From the cell containing the given text, extract its center point as (X, Y) coordinate. 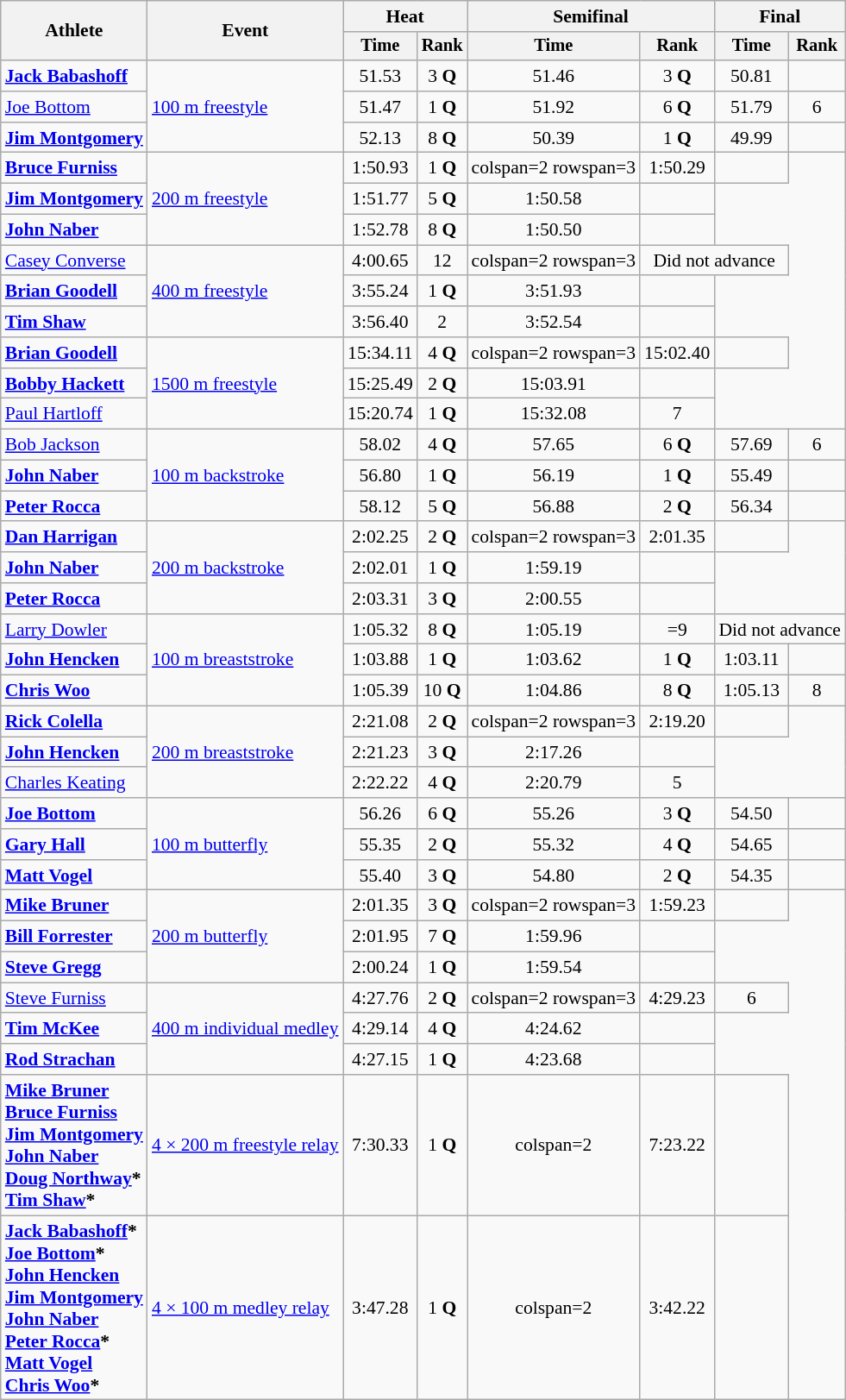
2:21.08 (380, 722)
Jack Babashoff (74, 76)
1:50.50 (554, 230)
Tim Shaw (74, 322)
Matt Vogel (74, 876)
1:04.86 (554, 691)
200 m backstroke (245, 568)
1:50.58 (554, 199)
4:27.76 (380, 998)
51.53 (380, 76)
1:52.78 (380, 230)
Chris Woo (74, 691)
1:03.11 (751, 660)
55.35 (380, 844)
3:42.22 (677, 1308)
2:00.55 (554, 599)
400 m individual medley (245, 1028)
2:19.20 (677, 722)
55.26 (554, 813)
1:05.39 (380, 691)
Event (245, 31)
Bruce Furniss (74, 168)
57.69 (751, 445)
1:50.93 (380, 168)
3:47.28 (380, 1308)
15:20.74 (380, 414)
1500 m freestyle (245, 383)
52.13 (380, 138)
3:51.93 (554, 292)
51.79 (751, 107)
Heat (405, 16)
4:29.23 (677, 998)
2:03.31 (380, 599)
200 m breaststroke (245, 752)
12 (442, 261)
58.12 (380, 506)
54.65 (751, 844)
15:34.11 (380, 353)
2:21.23 (380, 752)
Bill Forrester (74, 937)
Tim McKee (74, 1029)
Larry Dowler (74, 630)
Casey Converse (74, 261)
10 Q (442, 691)
15:03.91 (554, 384)
Bobby Hackett (74, 384)
3:55.24 (380, 292)
1:05.32 (380, 630)
55.40 (380, 876)
54.50 (751, 813)
100 m butterfly (245, 844)
56.34 (751, 506)
Steve Gregg (74, 968)
100 m freestyle (245, 107)
51.47 (380, 107)
Rick Colella (74, 722)
2:01.95 (380, 937)
2:00.24 (380, 968)
200 m butterfly (245, 937)
3:56.40 (380, 322)
4:24.62 (554, 1029)
4:23.68 (554, 1059)
1:59.23 (677, 906)
Bob Jackson (74, 445)
7:23.22 (677, 1146)
2 (442, 322)
=9 (677, 630)
Dan Harrigan (74, 537)
100 m breaststroke (245, 661)
3:52.54 (554, 322)
400 m freestyle (245, 292)
Paul Hartloff (74, 414)
7 (677, 414)
Jack Babashoff*Joe Bottom*John HenckenJim MontgomeryJohn NaberPeter Rocca*Matt VogelChris Woo* (74, 1308)
2:02.25 (380, 537)
Steve Furniss (74, 998)
15:32.08 (554, 414)
200 m freestyle (245, 198)
4:27.15 (380, 1059)
1:50.29 (677, 168)
56.26 (380, 813)
50.39 (554, 138)
Rod Strachan (74, 1059)
50.81 (751, 76)
1:59.19 (554, 568)
2:20.79 (554, 783)
4:29.14 (380, 1029)
100 m backstroke (245, 476)
56.80 (380, 476)
2:17.26 (554, 752)
1:05.13 (751, 691)
51.92 (554, 107)
Athlete (74, 31)
51.46 (554, 76)
Charles Keating (74, 783)
1:03.88 (380, 660)
2:02.01 (380, 568)
5 (677, 783)
7:30.33 (380, 1146)
4 × 200 m freestyle relay (245, 1146)
1:51.77 (380, 199)
1:59.54 (554, 968)
Semifinal (592, 16)
8 (817, 691)
1:59.96 (554, 937)
15:25.49 (380, 384)
55.32 (554, 844)
54.35 (751, 876)
4:00.65 (380, 261)
54.80 (554, 876)
58.02 (380, 445)
Final (780, 16)
1:03.62 (554, 660)
1:05.19 (554, 630)
56.19 (554, 476)
55.49 (751, 476)
Gary Hall (74, 844)
56.88 (554, 506)
7 Q (442, 937)
15:02.40 (677, 353)
49.99 (751, 138)
Mike BrunerBruce FurnissJim MontgomeryJohn NaberDoug Northway*Tim Shaw* (74, 1146)
2:22.22 (380, 783)
Mike Bruner (74, 906)
4 × 100 m medley relay (245, 1308)
57.65 (554, 445)
